Provide the [x, y] coordinate of the cell's center where the given text is located.  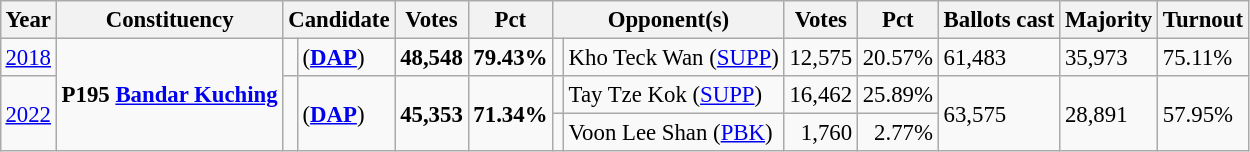
1,760 [820, 133]
Candidate [339, 20]
63,575 [998, 114]
28,891 [1109, 114]
45,353 [432, 114]
Ballots cast [998, 20]
Tay Tze Kok (SUPP) [674, 95]
Turnout [1202, 20]
25.89% [898, 95]
20.57% [898, 57]
48,548 [432, 57]
Kho Teck Wan (SUPP) [674, 57]
12,575 [820, 57]
P195 Bandar Kuching [170, 94]
Constituency [170, 20]
2018 [28, 57]
2.77% [898, 133]
Majority [1109, 20]
Opponent(s) [668, 20]
Year [28, 20]
79.43% [510, 57]
61,483 [998, 57]
2022 [28, 114]
Voon Lee Shan (PBK) [674, 133]
16,462 [820, 95]
57.95% [1202, 114]
71.34% [510, 114]
35,973 [1109, 57]
75.11% [1202, 57]
